Return the [x, y] coordinate for the center point of the cell that contains the specified text.  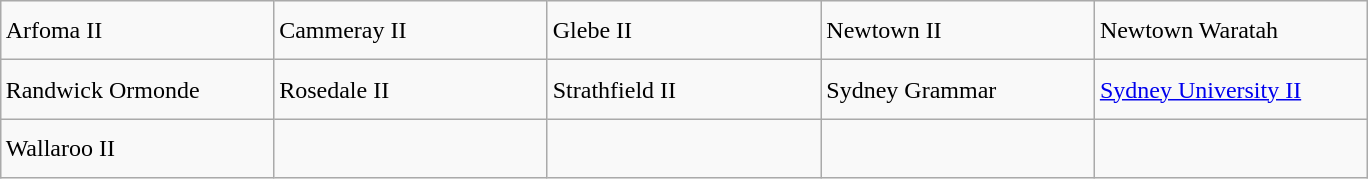
Wallaroo II [137, 148]
Strathfield II [684, 90]
Newtown II [958, 30]
Rosedale II [411, 90]
Randwick Ormonde [137, 90]
Newtown Waratah [1231, 30]
Arfoma II [137, 30]
Sydney University II [1231, 90]
Cammeray II [411, 30]
Sydney Grammar [958, 90]
Glebe II [684, 30]
